Find where the given text appears and provide that cell's center as [X, Y] coordinate. 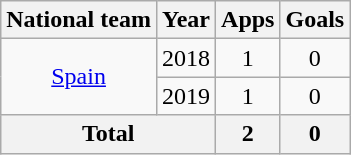
Spain [79, 77]
Apps [248, 20]
2018 [186, 58]
2019 [186, 96]
2 [248, 134]
Goals [315, 20]
National team [79, 20]
Total [108, 134]
Year [186, 20]
